Provide the (X, Y) coordinate of the cell's center where the given text is located.  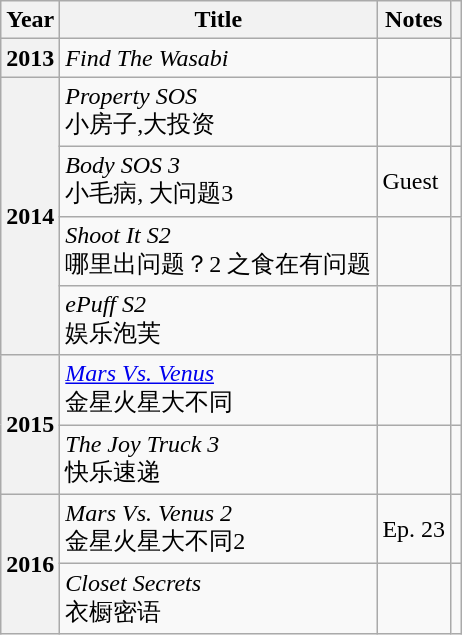
2015 (30, 424)
2013 (30, 58)
Notes (414, 20)
Year (30, 20)
Mars Vs. Venus 2 金星火星大不同2 (218, 529)
Mars Vs. Venus 金星火星大不同 (218, 390)
Property SOS 小房子,大投资 (218, 112)
The Joy Truck 3 快乐速递 (218, 460)
2016 (30, 564)
Shoot It S2 哪里出问题？2 之食在有问题 (218, 251)
Body SOS 3 小毛病, 大问题3 (218, 181)
Find The Wasabi (218, 58)
ePuff S2 娱乐泡芙 (218, 321)
2014 (30, 216)
Guest (414, 181)
Closet Secrets 衣橱密语 (218, 599)
Title (218, 20)
Ep. 23 (414, 529)
